For the text-containing cell, return its midpoint in [X, Y] coordinate format. 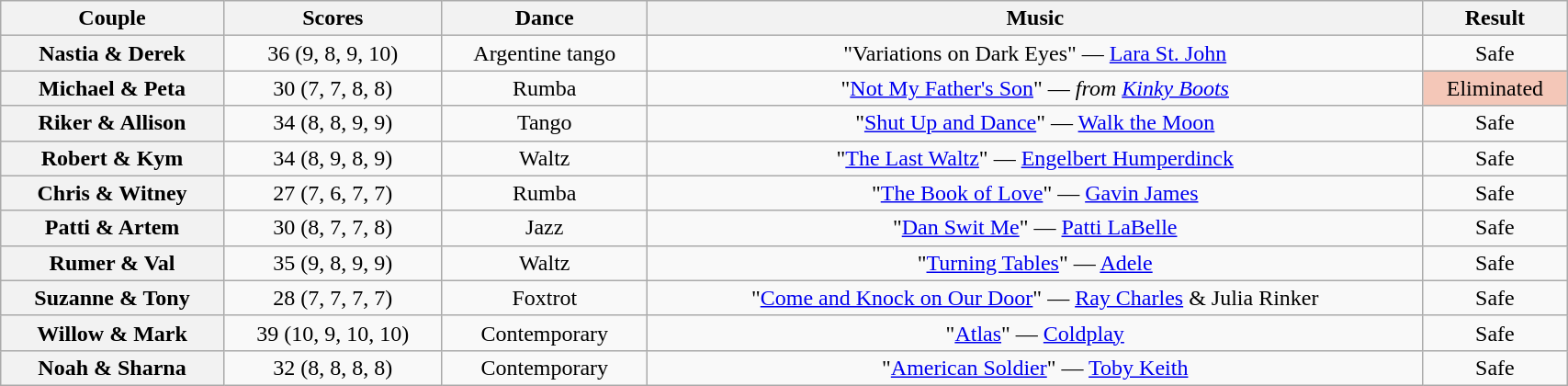
Nastia & Derek [112, 53]
Willow & Mark [112, 333]
"The Last Waltz" — Engelbert Humperdinck [1034, 158]
Eliminated [1495, 88]
"Dan Swit Me" — Patti LaBelle [1034, 228]
Rumer & Val [112, 263]
30 (7, 7, 8, 8) [333, 88]
Tango [544, 123]
Music [1034, 18]
34 (8, 9, 8, 9) [333, 158]
Suzanne & Tony [112, 298]
36 (9, 8, 9, 10) [333, 53]
"Come and Knock on Our Door" — Ray Charles & Julia Rinker [1034, 298]
Scores [333, 18]
"Turning Tables" — Adele [1034, 263]
"Shut Up and Dance" — Walk the Moon [1034, 123]
Dance [544, 18]
Noah & Sharna [112, 368]
Michael & Peta [112, 88]
39 (10, 9, 10, 10) [333, 333]
Argentine tango [544, 53]
"American Soldier" — Toby Keith [1034, 368]
Result [1495, 18]
"Atlas" — Coldplay [1034, 333]
"Not My Father's Son" — from Kinky Boots [1034, 88]
Chris & Witney [112, 193]
34 (8, 8, 9, 9) [333, 123]
32 (8, 8, 8, 8) [333, 368]
28 (7, 7, 7, 7) [333, 298]
Jazz [544, 228]
Foxtrot [544, 298]
"Variations on Dark Eyes" — Lara St. John [1034, 53]
Riker & Allison [112, 123]
Patti & Artem [112, 228]
"The Book of Love" — Gavin James [1034, 193]
Couple [112, 18]
27 (7, 6, 7, 7) [333, 193]
30 (8, 7, 7, 8) [333, 228]
Robert & Kym [112, 158]
35 (9, 8, 9, 9) [333, 263]
